Extract the [X, Y] coordinate from the center of the cell holding the provided text.  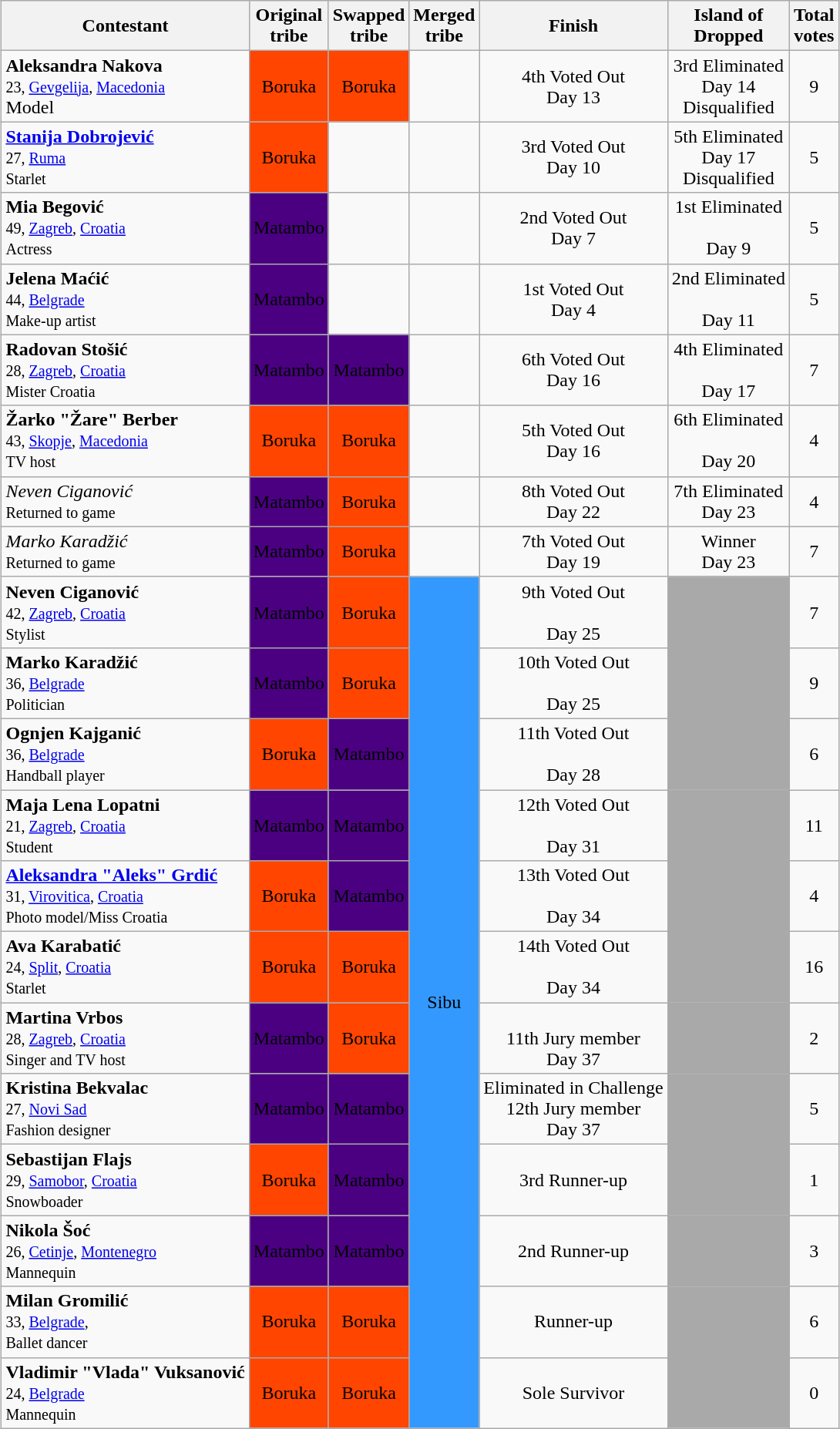
Sibu [444, 1002]
3rd EliminatedDay 14Disqualified [728, 86]
Island ofDropped [728, 26]
Neven CiganovićReturned to game [125, 501]
4th Voted OutDay 13 [573, 86]
2 [815, 1038]
Originaltribe [288, 26]
Žarko "Žare" Berber43, Skopje, MacedoniaTV host [125, 441]
Vladimir "Vlada" Vuksanović24, BelgradeMannequin [125, 1393]
Neven Ciganović42, Zagreb, CroatiaStylist [125, 612]
Sebastijan Flajs29, Samobor, CroatiaSnowboader [125, 1180]
3rd Runner-up [573, 1180]
Marko Karadžić36, BelgradePolitician [125, 683]
Nikola Šoć26, Cetinje, MontenegroMannequin [125, 1251]
Stanija Dobrojević27, RumaStarlet [125, 157]
16 [815, 967]
0 [815, 1393]
14th Voted OutDay 34 [573, 967]
9th Voted OutDay 25 [573, 612]
Radovan Stošić28, Zagreb, CroatiaMister Croatia [125, 370]
Ognjen Kajganić36, BelgradeHandball player [125, 754]
Ava Karabatić24, Split, CroatiaStarlet [125, 967]
7th Voted OutDay 19 [573, 552]
Finish [573, 26]
Maja Lena Lopatni21, Zagreb, CroatiaStudent [125, 825]
Eliminated in Challenge12th Jury memberDay 37 [573, 1109]
6th EliminatedDay 20 [728, 441]
1 [815, 1180]
5th Voted OutDay 16 [573, 441]
WinnerDay 23 [728, 552]
11th Voted OutDay 28 [573, 754]
2nd Voted OutDay 7 [573, 228]
12th Voted OutDay 31 [573, 825]
6th Voted OutDay 16 [573, 370]
Totalvotes [815, 26]
Aleksandra Nakova23, Gevgelija, MacedoniaModel [125, 86]
Aleksandra "Aleks" Grdić31, Virovitica, CroatiaPhoto model/Miss Croatia [125, 896]
5th EliminatedDay 17Disqualified [728, 157]
Swappedtribe [368, 26]
4th EliminatedDay 17 [728, 370]
8th Voted OutDay 22 [573, 501]
Mia Begović49, Zagreb, CroatiaActress [125, 228]
2nd Runner-up [573, 1251]
Mergedtribe [444, 26]
Runner-up [573, 1322]
Marko KaradžićReturned to game [125, 552]
Kristina Bekvalac27, Novi SadFashion designer [125, 1109]
Sole Survivor [573, 1393]
7th EliminatedDay 23 [728, 501]
Contestant [125, 26]
11 [815, 825]
3 [815, 1251]
10th Voted OutDay 25 [573, 683]
Jelena Maćić44, BelgradeMake-up artist [125, 299]
Martina Vrbos28, Zagreb, CroatiaSinger and TV host [125, 1038]
2nd EliminatedDay 11 [728, 299]
1st Voted OutDay 4 [573, 299]
1st EliminatedDay 9 [728, 228]
13th Voted OutDay 34 [573, 896]
11th Jury memberDay 37 [573, 1038]
3rd Voted OutDay 10 [573, 157]
Milan Gromilić33, Belgrade,Ballet dancer [125, 1322]
